Capture the cell that displays the provided text and extract its (X, Y) central coordinate. 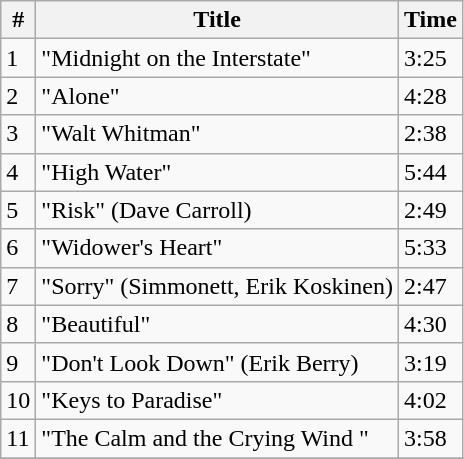
"The Calm and the Crying Wind " (218, 438)
"Widower's Heart" (218, 248)
4:28 (430, 96)
5 (18, 210)
1 (18, 58)
2:49 (430, 210)
"Risk" (Dave Carroll) (218, 210)
6 (18, 248)
3:58 (430, 438)
"Alone" (218, 96)
# (18, 20)
4:30 (430, 324)
"Don't Look Down" (Erik Berry) (218, 362)
"Walt Whitman" (218, 134)
3 (18, 134)
"Midnight on the Interstate" (218, 58)
"Sorry" (Simmonett, Erik Koskinen) (218, 286)
2:47 (430, 286)
8 (18, 324)
2 (18, 96)
"Keys to Paradise" (218, 400)
3:19 (430, 362)
2:38 (430, 134)
Title (218, 20)
10 (18, 400)
3:25 (430, 58)
4:02 (430, 400)
4 (18, 172)
9 (18, 362)
7 (18, 286)
5:33 (430, 248)
"Beautiful" (218, 324)
5:44 (430, 172)
Time (430, 20)
11 (18, 438)
"High Water" (218, 172)
